Detect which cell encompasses the target text, then output its (X, Y) center coordinate. 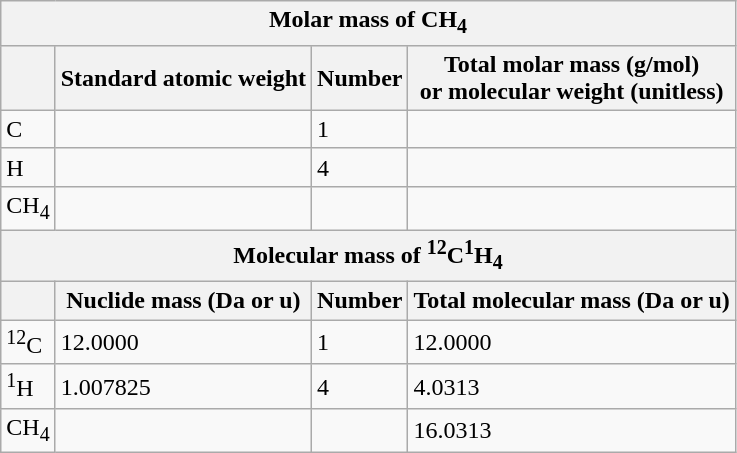
Standard atomic weight (183, 78)
Molecular mass of 12C1H4 (368, 256)
16.0313 (572, 431)
1.007825 (183, 386)
4.0313 (572, 386)
Molar mass of CH4 (368, 23)
H (28, 167)
C (28, 129)
1H (28, 386)
Total molar mass (g/mol)or molecular weight (unitless) (572, 78)
12C (28, 342)
Total molecular mass (Da or u) (572, 300)
Nuclide mass (Da or u) (183, 300)
